Search for the cell housing the specified text and yield its [X, Y] center coordinate. 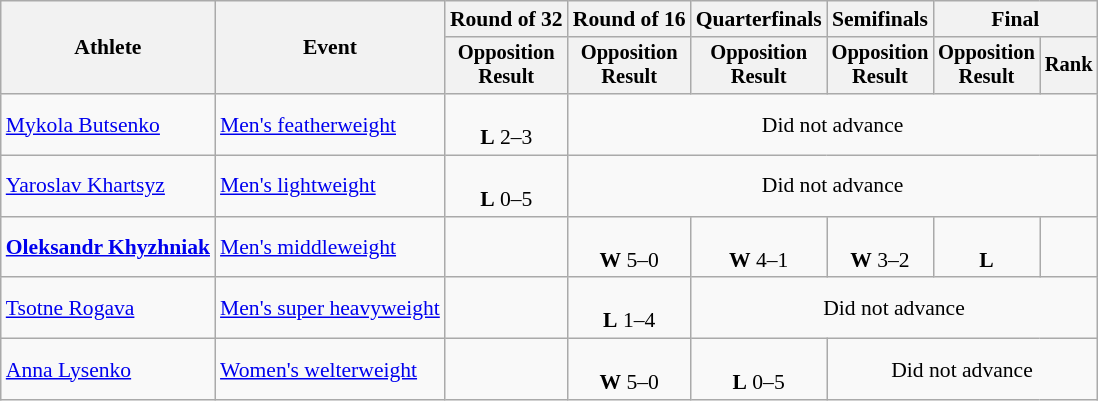
Anna Lysenko [108, 370]
Tsotne Rogava [108, 308]
L 2–3 [506, 124]
Men's featherweight [330, 124]
Round of 16 [630, 19]
Women's welterweight [330, 370]
Men's middleweight [330, 248]
Round of 32 [506, 19]
Final [1015, 19]
Athlete [108, 48]
Event [330, 48]
L [986, 248]
Mykola Butsenko [108, 124]
Rank [1069, 66]
Men's super heavyweight [330, 308]
L 1–4 [630, 308]
Yaroslav Khartsyz [108, 186]
Men's lightweight [330, 186]
Oleksandr Khyzhniak [108, 248]
Semifinals [880, 19]
W 3–2 [880, 248]
Quarterfinals [759, 19]
W 4–1 [759, 248]
